Return [x, y] of the center of cell containing provided text 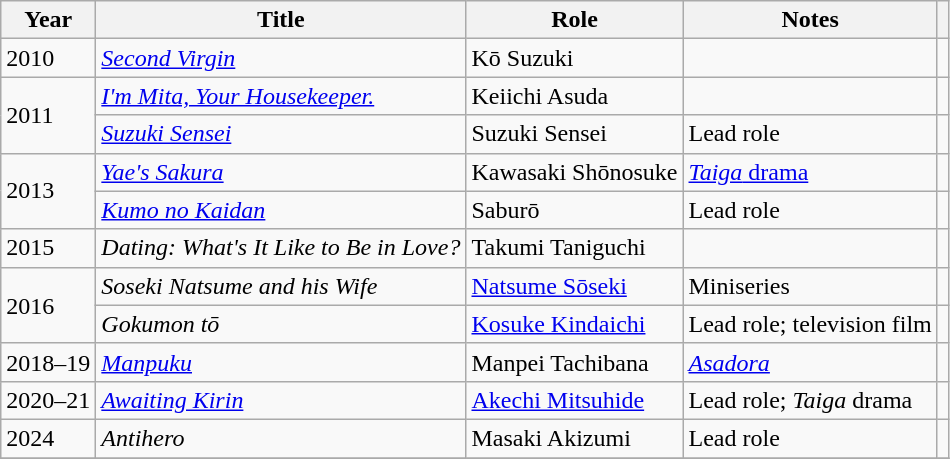
Kumo no Kaidan [281, 210]
Kosuke Kindaichi [574, 324]
Soseki Natsume and his Wife [281, 286]
2016 [48, 305]
2020–21 [48, 400]
Miniseries [810, 286]
2024 [48, 438]
Manpuku [281, 362]
Akechi Mitsuhide [574, 400]
Yae's Sakura [281, 172]
Asadora [810, 362]
Kawasaki Shōnosuke [574, 172]
I'm Mita, Your Housekeeper. [281, 96]
2015 [48, 248]
2018–19 [48, 362]
Second Virgin [281, 58]
Gokumon tō [281, 324]
Awaiting Kirin [281, 400]
Dating: What's It Like to Be in Love? [281, 248]
Antihero [281, 438]
Kō Suzuki [574, 58]
Lead role; Taiga drama [810, 400]
Taiga drama [810, 172]
2013 [48, 191]
2011 [48, 115]
Notes [810, 20]
Masaki Akizumi [574, 438]
Manpei Tachibana [574, 362]
Natsume Sōseki [574, 286]
Saburō [574, 210]
Title [281, 20]
Year [48, 20]
2010 [48, 58]
Role [574, 20]
Keiichi Asuda [574, 96]
Takumi Taniguchi [574, 248]
Lead role; television film [810, 324]
